Determine the [x, y] coordinate at the center of the cell enclosing the given text.  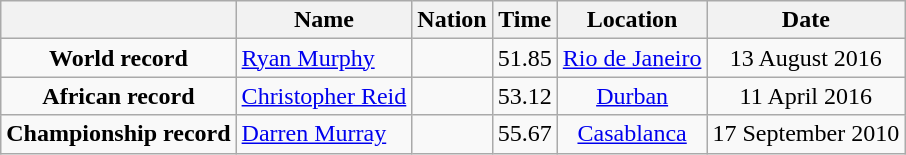
Location [632, 20]
African record [118, 96]
Date [806, 20]
13 August 2016 [806, 58]
17 September 2010 [806, 134]
51.85 [524, 58]
Durban [632, 96]
53.12 [524, 96]
Ryan Murphy [324, 58]
World record [118, 58]
Nation [452, 20]
Rio de Janeiro [632, 58]
Championship record [118, 134]
Casablanca [632, 134]
11 April 2016 [806, 96]
Name [324, 20]
Time [524, 20]
55.67 [524, 134]
Darren Murray [324, 134]
Christopher Reid [324, 96]
